Capture the cell that displays the provided text and extract its (X, Y) central coordinate. 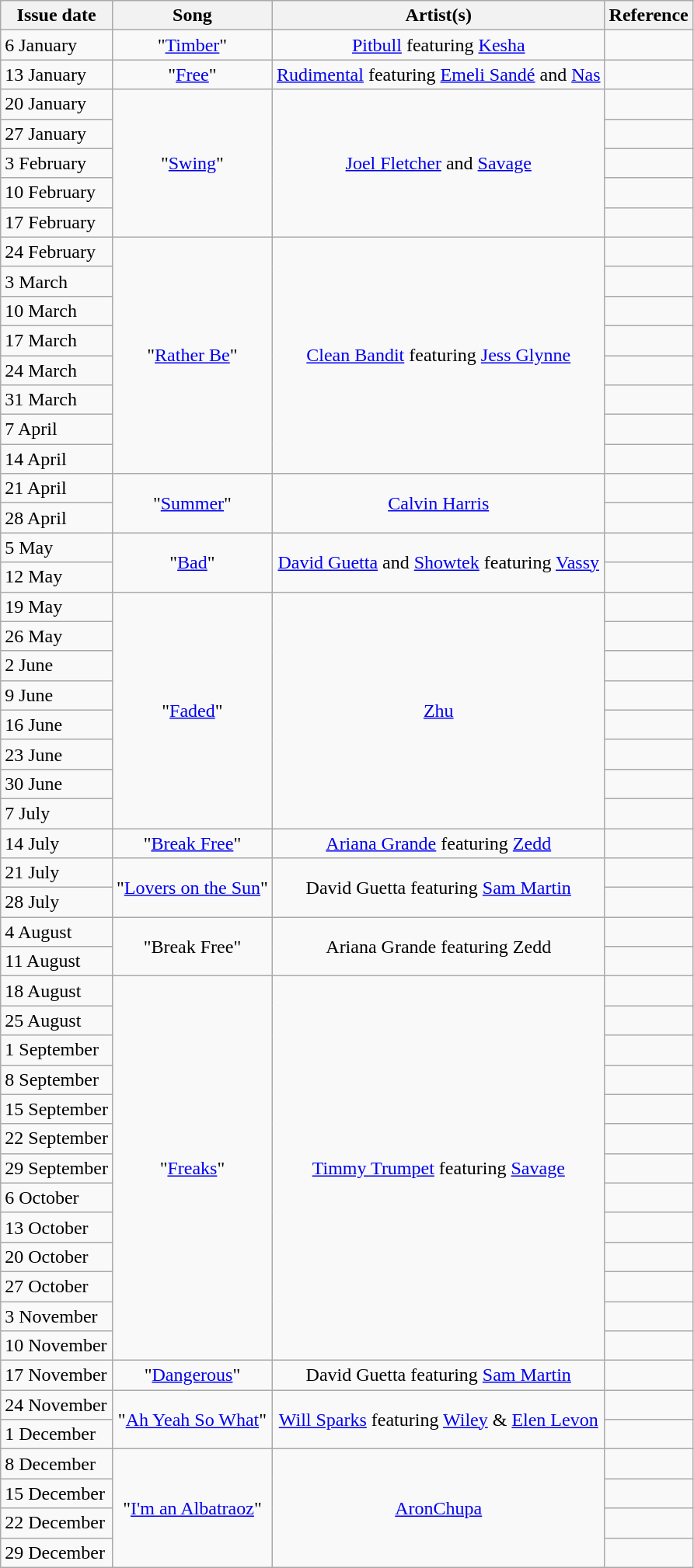
25 August (57, 1020)
8 September (57, 1080)
6 January (57, 45)
24 November (57, 1405)
24 February (57, 252)
"Ah Yeah So What" (192, 1420)
22 September (57, 1139)
3 February (57, 163)
13 October (57, 1227)
Timmy Trumpet featuring Savage (438, 1168)
20 January (57, 104)
"Free" (192, 75)
Song (192, 16)
2 June (57, 666)
18 August (57, 991)
"I'm an Albatraoz" (192, 1508)
29 December (57, 1552)
3 March (57, 281)
Rudimental featuring Emeli Sandé and Nas (438, 75)
31 March (57, 400)
12 May (57, 577)
6 October (57, 1198)
1 December (57, 1434)
26 May (57, 636)
"Bad" (192, 562)
30 June (57, 784)
"Faded" (192, 710)
Calvin Harris (438, 503)
24 March (57, 370)
17 November (57, 1375)
"Timber" (192, 45)
14 July (57, 843)
"Swing" (192, 163)
17 March (57, 340)
27 October (57, 1286)
10 February (57, 193)
4 August (57, 932)
29 September (57, 1168)
Pitbull featuring Kesha (438, 45)
15 December (57, 1493)
8 December (57, 1464)
15 September (57, 1109)
AronChupa (438, 1508)
22 December (57, 1523)
7 April (57, 429)
Clean Bandit featuring Jess Glynne (438, 355)
10 November (57, 1346)
Artist(s) (438, 16)
Joel Fletcher and Savage (438, 163)
21 April (57, 488)
"Lovers on the Sun" (192, 888)
11 August (57, 961)
28 April (57, 518)
Zhu (438, 710)
13 January (57, 75)
"Freaks" (192, 1168)
16 June (57, 725)
17 February (57, 222)
21 July (57, 873)
Issue date (57, 16)
5 May (57, 548)
28 July (57, 902)
3 November (57, 1316)
Reference (648, 16)
"Rather Be" (192, 355)
7 July (57, 813)
23 June (57, 754)
10 March (57, 311)
Will Sparks featuring Wiley & Elen Levon (438, 1420)
14 April (57, 459)
27 January (57, 134)
19 May (57, 607)
20 October (57, 1257)
David Guetta and Showtek featuring Vassy (438, 562)
9 June (57, 695)
"Dangerous" (192, 1375)
1 September (57, 1050)
"Summer" (192, 503)
